Output the (x, y) coordinate of the center of the cell containing the given text.  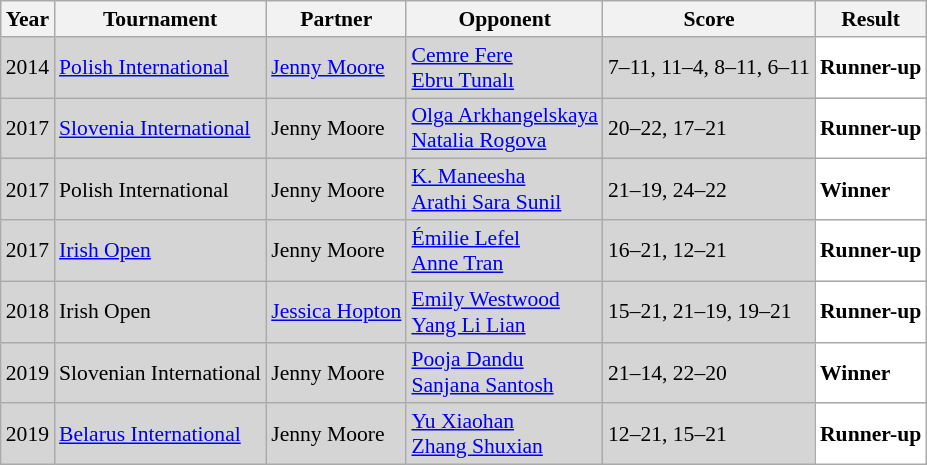
Year (28, 19)
Yu Xiaohan Zhang Shuxian (504, 434)
Slovenian International (160, 372)
2018 (28, 312)
12–21, 15–21 (709, 434)
Pooja Dandu Sanjana Santosh (504, 372)
2014 (28, 68)
Cemre Fere Ebru Tunalı (504, 68)
7–11, 11–4, 8–11, 6–11 (709, 68)
Émilie Lefel Anne Tran (504, 250)
Belarus International (160, 434)
Opponent (504, 19)
Jessica Hopton (336, 312)
Tournament (160, 19)
Partner (336, 19)
K. Maneesha Arathi Sara Sunil (504, 190)
Slovenia International (160, 128)
15–21, 21–19, 19–21 (709, 312)
21–14, 22–20 (709, 372)
20–22, 17–21 (709, 128)
Score (709, 19)
Emily Westwood Yang Li Lian (504, 312)
Olga Arkhangelskaya Natalia Rogova (504, 128)
Result (870, 19)
16–21, 12–21 (709, 250)
21–19, 24–22 (709, 190)
